Scan for the cell matching the given text and deliver its [x, y] coordinate at center. 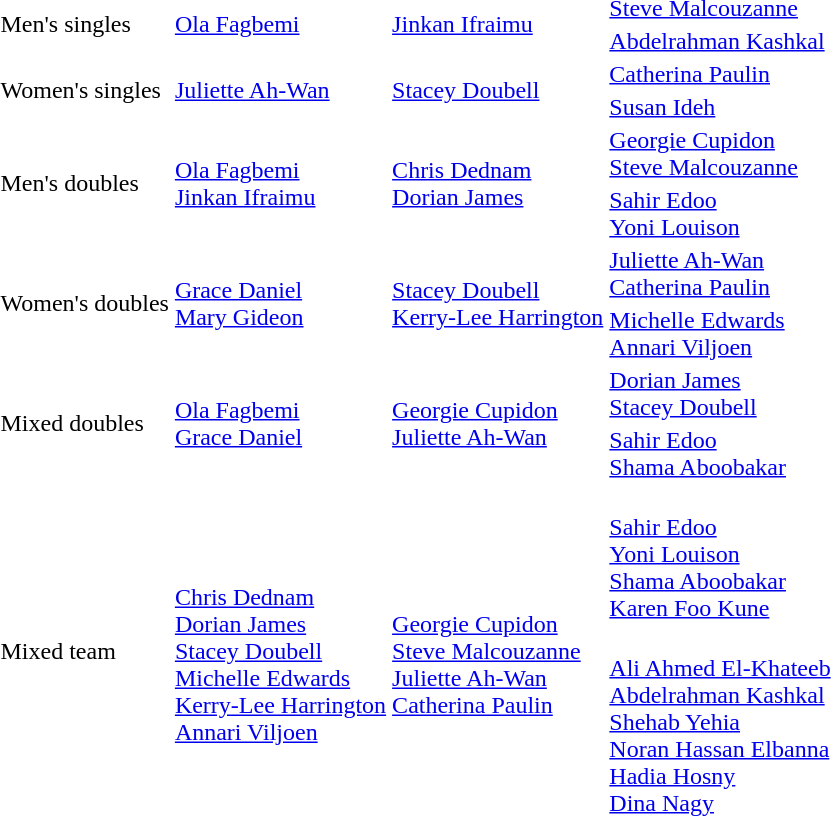
Stacey Doubell [498, 90]
Grace Daniel Mary Gideon [280, 304]
Georgie Cupidon Juliette Ah-Wan [498, 424]
Stacey Doubell Kerry-Lee Harrington [498, 304]
Juliette Ah-Wan [280, 90]
Chris Dednam Dorian James [498, 184]
Ola Fagbemi Grace Daniel [280, 424]
Ola Fagbemi Jinkan Ifraimu [280, 184]
